Extract the (X, Y) coordinate from the center of the cell holding the provided text.  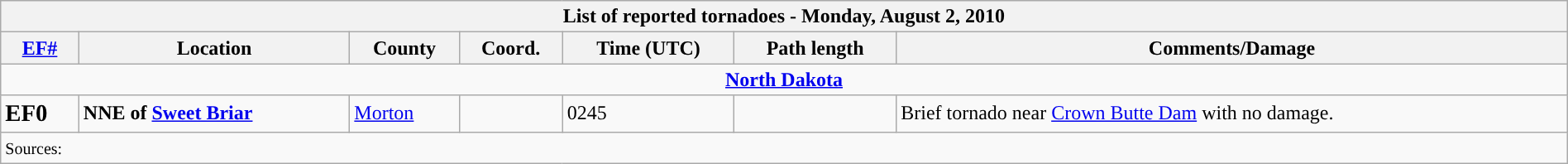
EF# (40, 48)
North Dakota (784, 80)
Coord. (511, 48)
0245 (648, 113)
List of reported tornadoes - Monday, August 2, 2010 (784, 17)
NNE of Sweet Briar (214, 113)
Location (214, 48)
Morton (404, 113)
County (404, 48)
Time (UTC) (648, 48)
Sources: (784, 147)
Comments/Damage (1232, 48)
EF0 (40, 113)
Brief tornado near Crown Butte Dam with no damage. (1232, 113)
Path length (815, 48)
